Detect which cell encompasses the target text, then output its [X, Y] center coordinate. 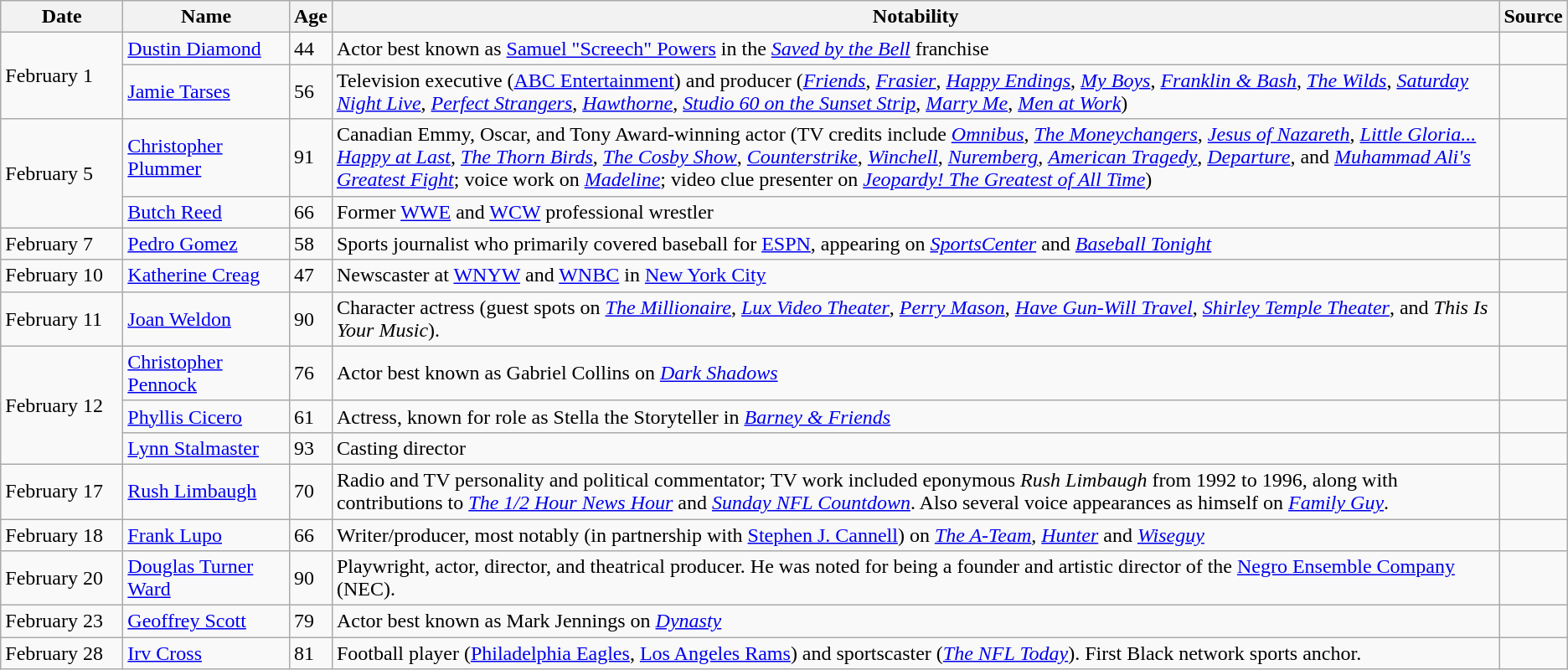
Notability [916, 17]
Jamie Tarses [206, 92]
91 [310, 157]
Casting director [916, 448]
Geoffrey Scott [206, 621]
Butch Reed [206, 212]
58 [310, 244]
Newscaster at WNYW and WNBC in New York City [916, 276]
February 7 [62, 244]
February 17 [62, 491]
Name [206, 17]
44 [310, 49]
February 18 [62, 535]
Actress, known for role as Stella the Storyteller in Barney & Friends [916, 416]
February 1 [62, 75]
Sports journalist who primarily covered baseball for ESPN, appearing on SportsCenter and Baseball Tonight [916, 244]
Frank Lupo [206, 535]
47 [310, 276]
Source [1533, 17]
56 [310, 92]
Lynn Stalmaster [206, 448]
Rush Limbaugh [206, 491]
February 10 [62, 276]
81 [310, 653]
70 [310, 491]
Dustin Diamond [206, 49]
February 11 [62, 318]
79 [310, 621]
Date [62, 17]
Football player (Philadelphia Eagles, Los Angeles Rams) and sportscaster (The NFL Today). First Black network sports anchor. [916, 653]
Joan Weldon [206, 318]
93 [310, 448]
Christopher Pennock [206, 374]
Katherine Creag [206, 276]
February 23 [62, 621]
February 12 [62, 405]
Phyllis Cicero [206, 416]
Actor best known as Gabriel Collins on Dark Shadows [916, 374]
Writer/producer, most notably (in partnership with Stephen J. Cannell) on The A-Team, Hunter and Wiseguy [916, 535]
76 [310, 374]
Pedro Gomez [206, 244]
February 28 [62, 653]
February 5 [62, 173]
61 [310, 416]
Douglas Turner Ward [206, 578]
Former WWE and WCW professional wrestler [916, 212]
Playwright, actor, director, and theatrical producer. He was noted for being a founder and artistic director of the Negro Ensemble Company (NEC). [916, 578]
Actor best known as Mark Jennings on Dynasty [916, 621]
Actor best known as Samuel "Screech" Powers in the Saved by the Bell franchise [916, 49]
Christopher Plummer [206, 157]
Irv Cross [206, 653]
February 20 [62, 578]
Age [310, 17]
